Pinpoint the cell where the given text exists, returning its [x, y] midpoint coordinate. 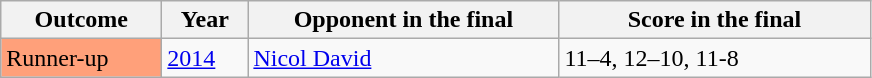
2014 [205, 58]
Score in the final [714, 20]
Opponent in the final [404, 20]
11–4, 12–10, 11-8 [714, 58]
Year [205, 20]
Runner-up [82, 58]
Outcome [82, 20]
Nicol David [404, 58]
